Identify which cell holds the provided text, then report its [X, Y] central coordinate. 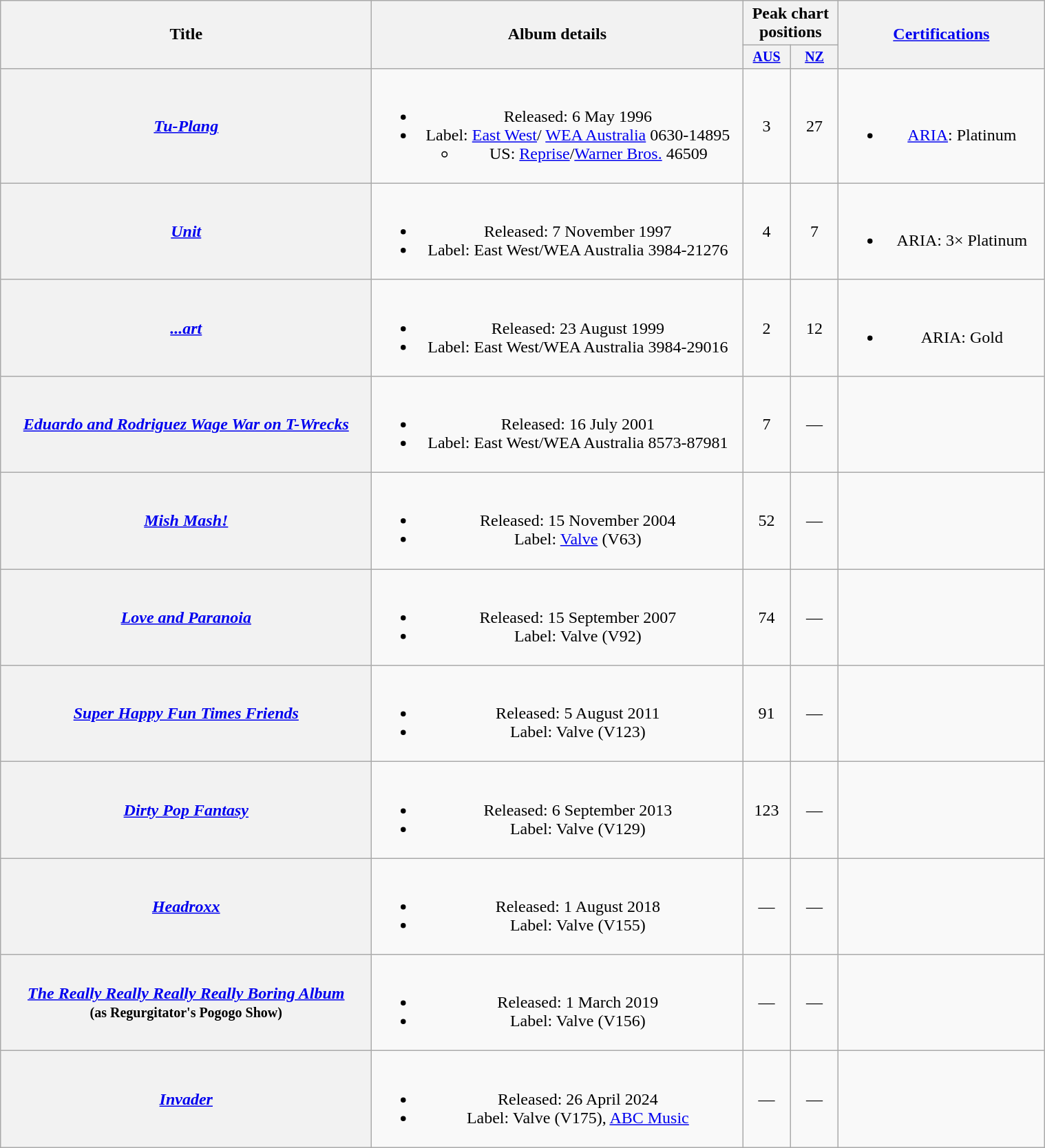
ARIA: 3× Platinum [942, 231]
12 [814, 328]
Released: 1 March 2019Label: Valve (V156) [558, 1003]
NZ [814, 56]
Dirty Pop Fantasy [186, 810]
91 [767, 714]
2 [767, 328]
123 [767, 810]
Released: 5 August 2011Label: Valve (V123) [558, 714]
Tu-Plang [186, 125]
Eduardo and Rodriguez Wage War on T-Wrecks [186, 424]
Released: 6 May 1996Label: East West/ WEA Australia 0630-14895US: Reprise/Warner Bros. 46509 [558, 125]
Released: 26 April 2024Label: Valve (V175), ABC Music [558, 1099]
Super Happy Fun Times Friends [186, 714]
AUS [767, 56]
Mish Mash! [186, 521]
ARIA: Gold [942, 328]
4 [767, 231]
Certifications [942, 34]
Released: 23 August 1999Label: East West/WEA Australia 3984-29016 [558, 328]
Released: 6 September 2013Label: Valve (V129) [558, 810]
74 [767, 617]
Invader [186, 1099]
Love and Paranoia [186, 617]
Released: 15 September 2007Label: Valve (V92) [558, 617]
Released: 15 November 2004Label: Valve (V63) [558, 521]
3 [767, 125]
...art [186, 328]
Headroxx [186, 906]
Album details [558, 34]
Peak chart positions [790, 23]
Released: 16 July 2001Label: East West/WEA Australia 8573-87981 [558, 424]
Released: 7 November 1997Label: East West/WEA Australia 3984-21276 [558, 231]
ARIA: Platinum [942, 125]
27 [814, 125]
52 [767, 521]
Released: 1 August 2018Label: Valve (V155) [558, 906]
Title [186, 34]
The Really Really Really Really Boring Album (as Regurgitator's Pogogo Show) [186, 1003]
Unit [186, 231]
